Scan for the cell matching the given text and deliver its [X, Y] coordinate at center. 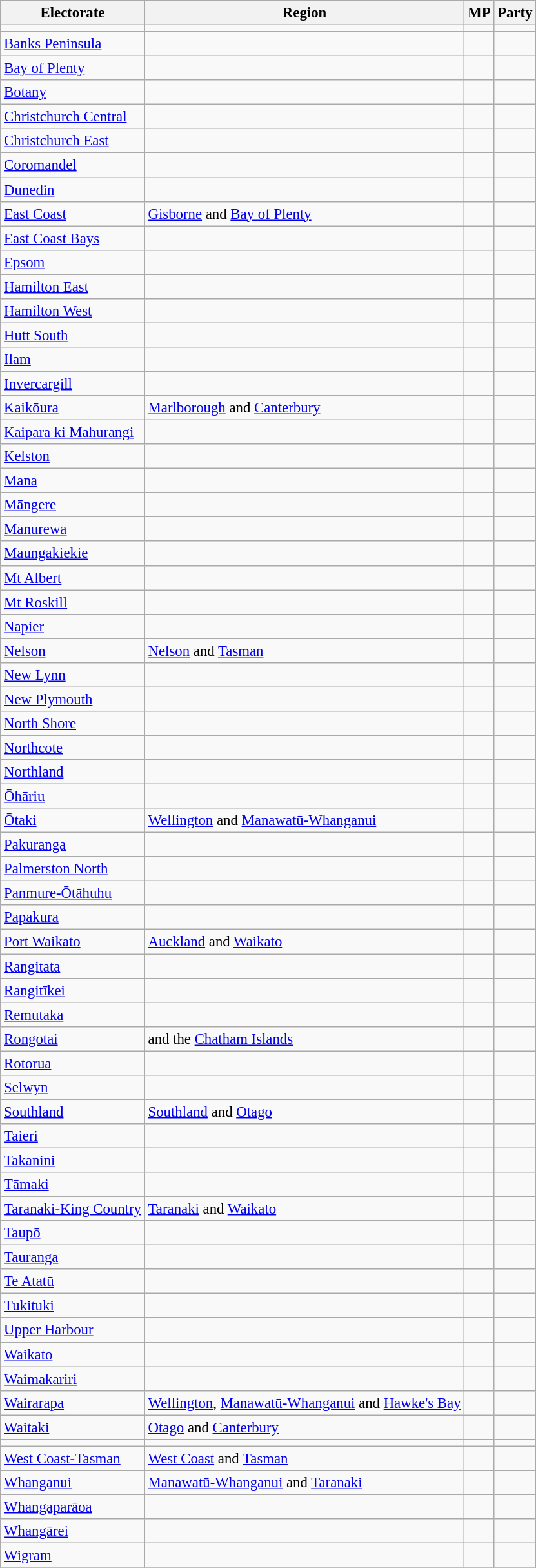
Christchurch East [72, 141]
Region [304, 13]
Maungakiekie [72, 554]
Whangārei [72, 1531]
Pakuranga [72, 845]
New Plymouth [72, 699]
Wellington and Manawatū-Whanganui [304, 820]
Waitaki [72, 1427]
Christchurch Central [72, 117]
Tauranga [72, 1257]
Taranaki-King Country [72, 1209]
East Coast [72, 214]
Rangitīkei [72, 990]
Palmerston North [72, 869]
Banks Peninsula [72, 44]
Botany [72, 92]
East Coast Bays [72, 238]
Rangitata [72, 966]
Hamilton East [72, 287]
Nelson and Tasman [304, 651]
West Coast and Tasman [304, 1458]
North Shore [72, 724]
Epsom [72, 262]
Ōhāriu [72, 797]
Port Waikato [72, 942]
Rongotai [72, 1039]
Wairarapa [72, 1403]
Remutaka [72, 1015]
Papakura [72, 917]
Māngere [72, 505]
Northland [72, 772]
Coromandel [72, 165]
Tāmaki [72, 1185]
Taieri [72, 1136]
Hamilton West [72, 311]
and the Chatham Islands [304, 1039]
Takanini [72, 1160]
Mt Albert [72, 578]
West Coast-Tasman [72, 1458]
Ōtaki [72, 820]
Whangaparāoa [72, 1507]
Mana [72, 481]
Hutt South [72, 335]
Wigram [72, 1556]
Panmure-Ōtāhuhu [72, 893]
Southland and Otago [304, 1112]
Kaipara ki Mahurangi [72, 433]
Southland [72, 1112]
Waikato [72, 1354]
Invercargill [72, 383]
Electorate [72, 13]
Dunedin [72, 190]
Ilam [72, 360]
New Lynn [72, 675]
Manurewa [72, 529]
Taranaki and Waikato [304, 1209]
Northcote [72, 748]
Rotorua [72, 1063]
Auckland and Waikato [304, 942]
Te Atatū [72, 1281]
Mt Roskill [72, 602]
Wellington, Manawatū-Whanganui and Hawke's Bay [304, 1403]
MP [479, 13]
Tukituki [72, 1306]
Marlborough and Canterbury [304, 408]
Party [515, 13]
Gisborne and Bay of Plenty [304, 214]
Napier [72, 626]
Taupō [72, 1233]
Waimakariri [72, 1379]
Upper Harbour [72, 1330]
Selwyn [72, 1088]
Kaikōura [72, 408]
Whanganui [72, 1483]
Kelston [72, 456]
Manawatū-Whanganui and Taranaki [304, 1483]
Otago and Canterbury [304, 1427]
Bay of Plenty [72, 68]
Nelson [72, 651]
